From the cell containing the given text, extract its center point as [x, y] coordinate. 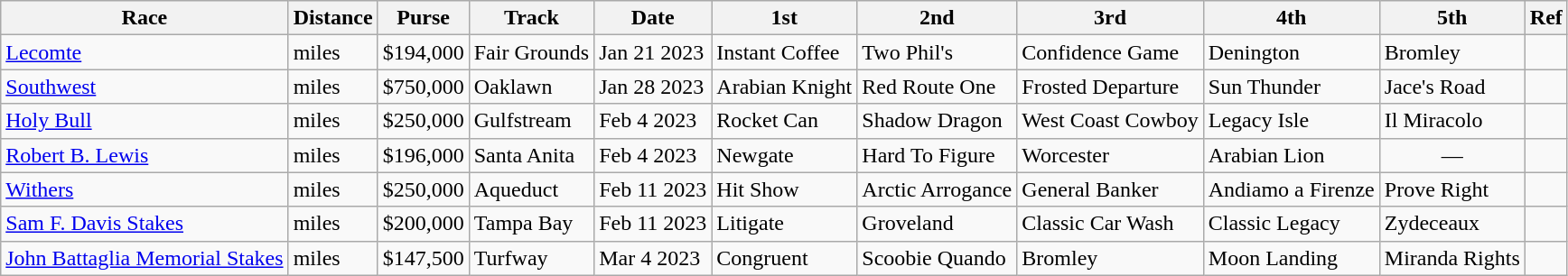
$147,500 [423, 258]
Tampa Bay [531, 224]
Frosted Departure [1110, 87]
Instant Coffee [784, 52]
Groveland [938, 224]
5th [1452, 18]
4th [1292, 18]
Litigate [784, 224]
Arabian Lion [1292, 155]
Prove Right [1452, 189]
Track [531, 18]
$196,000 [423, 155]
Worcester [1110, 155]
Gulfstream [531, 121]
Moon Landing [1292, 258]
Jan 21 2023 [653, 52]
Red Route One [938, 87]
Jan 28 2023 [653, 87]
Shadow Dragon [938, 121]
Hit Show [784, 189]
Oaklawn [531, 87]
Classic Car Wash [1110, 224]
Classic Legacy [1292, 224]
2nd [938, 18]
Miranda Rights [1452, 258]
Fair Grounds [531, 52]
Aqueduct [531, 189]
Congruent [784, 258]
Arabian Knight [784, 87]
Zydeceaux [1452, 224]
Rocket Can [784, 121]
— [1452, 155]
1st [784, 18]
Santa Anita [531, 155]
Arctic Arrogance [938, 189]
Andiamo a Firenze [1292, 189]
Distance [332, 18]
Confidence Game [1110, 52]
Sam F. Davis Stakes [145, 224]
Lecomte [145, 52]
Hard To Figure [938, 155]
Mar 4 2023 [653, 258]
Denington [1292, 52]
Holy Bull [145, 121]
Southwest [145, 87]
Il Miracolo [1452, 121]
General Banker [1110, 189]
Withers [145, 189]
Two Phil's [938, 52]
John Battaglia Memorial Stakes [145, 258]
West Coast Cowboy [1110, 121]
$194,000 [423, 52]
Newgate [784, 155]
Robert B. Lewis [145, 155]
Date [653, 18]
Scoobie Quando [938, 258]
$200,000 [423, 224]
Ref [1546, 18]
Turfway [531, 258]
Purse [423, 18]
$750,000 [423, 87]
Legacy Isle [1292, 121]
Race [145, 18]
Sun Thunder [1292, 87]
3rd [1110, 18]
Jace's Road [1452, 87]
